Detect which cell encompasses the target text, then output its (x, y) center coordinate. 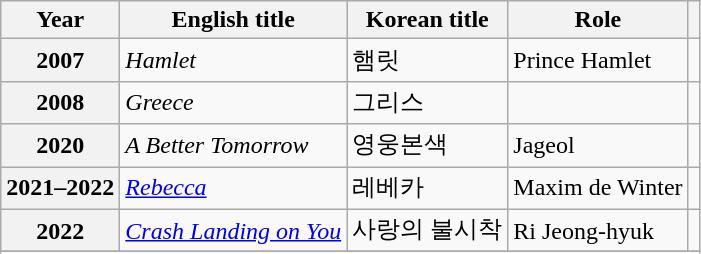
Rebecca (234, 188)
Maxim de Winter (598, 188)
English title (234, 20)
영웅본색 (428, 146)
2007 (60, 60)
2008 (60, 102)
Jageol (598, 146)
Ri Jeong-hyuk (598, 230)
Prince Hamlet (598, 60)
A Better Tomorrow (234, 146)
Role (598, 20)
2022 (60, 230)
Crash Landing on You (234, 230)
2021–2022 (60, 188)
햄릿 (428, 60)
Hamlet (234, 60)
Greece (234, 102)
그리스 (428, 102)
레베카 (428, 188)
2020 (60, 146)
Korean title (428, 20)
Year (60, 20)
사랑의 불시착 (428, 230)
